Find where the given text appears and provide that cell's center as (X, Y) coordinate. 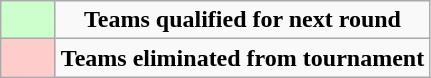
Teams qualified for next round (242, 20)
Teams eliminated from tournament (242, 58)
